Return (X, Y) of the center of cell containing provided text 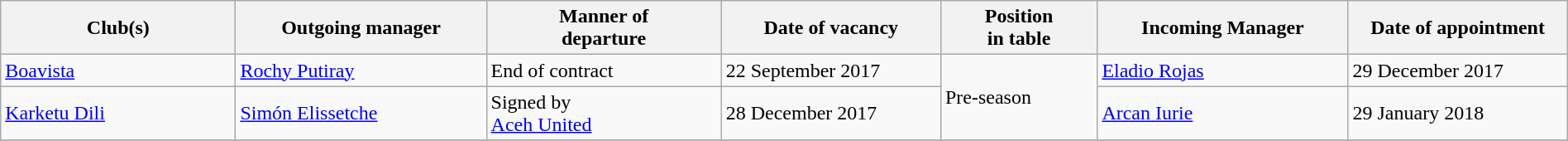
28 December 2017 (830, 113)
End of contract (604, 70)
Rochy Putiray (361, 70)
Position in table (1019, 28)
Manner of departure (604, 28)
Date of appointment (1457, 28)
Pre-season (1019, 98)
Signed by Aceh United (604, 113)
29 December 2017 (1457, 70)
Karketu Dili (118, 113)
Incoming Manager (1222, 28)
Club(s) (118, 28)
Date of vacancy (830, 28)
Outgoing manager (361, 28)
Boavista (118, 70)
Eladio Rojas (1222, 70)
Arcan Iurie (1222, 113)
Simón Elissetche (361, 113)
22 September 2017 (830, 70)
29 January 2018 (1457, 113)
